For the text-containing cell, return its midpoint in [X, Y] coordinate format. 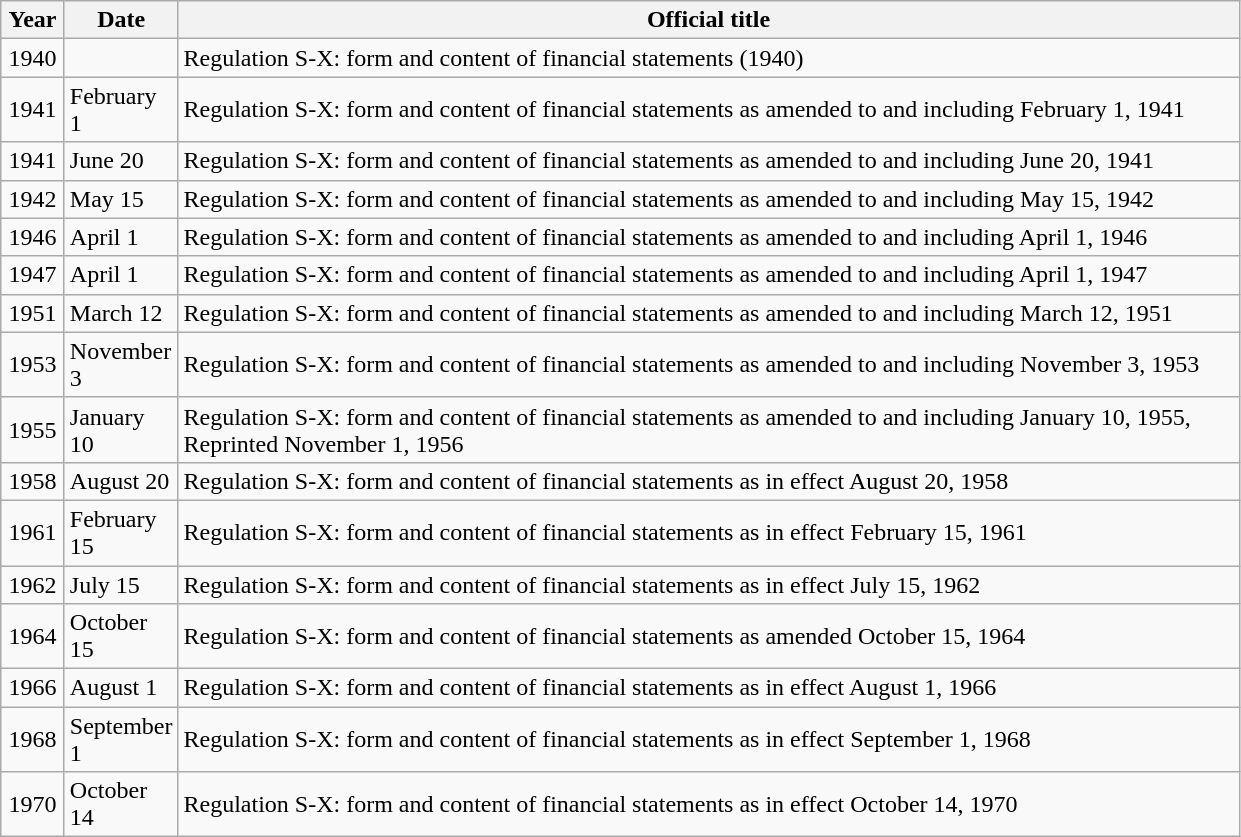
Regulation S-X: form and content of financial statements as amended October 15, 1964 [708, 636]
Regulation S-X: form and content of financial statements as amended to and including June 20, 1941 [708, 161]
March 12 [121, 313]
1961 [33, 532]
Regulation S-X: form and content of financial statements as amended to and including May 15, 1942 [708, 199]
1962 [33, 585]
July 15 [121, 585]
Regulation S-X: form and content of financial statements as amended to and including March 12, 1951 [708, 313]
1946 [33, 237]
November 3 [121, 364]
Regulation S-X: form and content of financial statements as in effect October 14, 1970 [708, 804]
Regulation S-X: form and content of financial statements as in effect August 20, 1958 [708, 481]
Regulation S-X: form and content of financial statements as amended to and including November 3, 1953 [708, 364]
August 1 [121, 688]
Official title [708, 20]
1964 [33, 636]
Regulation S-X: form and content of financial statements as amended to and including February 1, 1941 [708, 110]
1947 [33, 275]
Regulation S-X: form and content of financial statements as amended to and including April 1, 1946 [708, 237]
1953 [33, 364]
Regulation S-X: form and content of financial statements as in effect August 1, 1966 [708, 688]
1966 [33, 688]
Regulation S-X: form and content of financial statements as amended to and including April 1, 1947 [708, 275]
1940 [33, 58]
October 15 [121, 636]
Year [33, 20]
Regulation S-X: form and content of financial statements as amended to and including January 10, 1955, Reprinted November 1, 1956 [708, 430]
Date [121, 20]
Regulation S-X: form and content of financial statements (1940) [708, 58]
1968 [33, 740]
Regulation S-X: form and content of financial statements as in effect September 1, 1968 [708, 740]
1970 [33, 804]
February 1 [121, 110]
June 20 [121, 161]
1955 [33, 430]
May 15 [121, 199]
Regulation S-X: form and content of financial statements as in effect February 15, 1961 [708, 532]
October 14 [121, 804]
1958 [33, 481]
January 10 [121, 430]
1951 [33, 313]
September 1 [121, 740]
1942 [33, 199]
Regulation S-X: form and content of financial statements as in effect July 15, 1962 [708, 585]
August 20 [121, 481]
February 15 [121, 532]
